Pinpoint the cell where the given text exists, returning its [X, Y] midpoint coordinate. 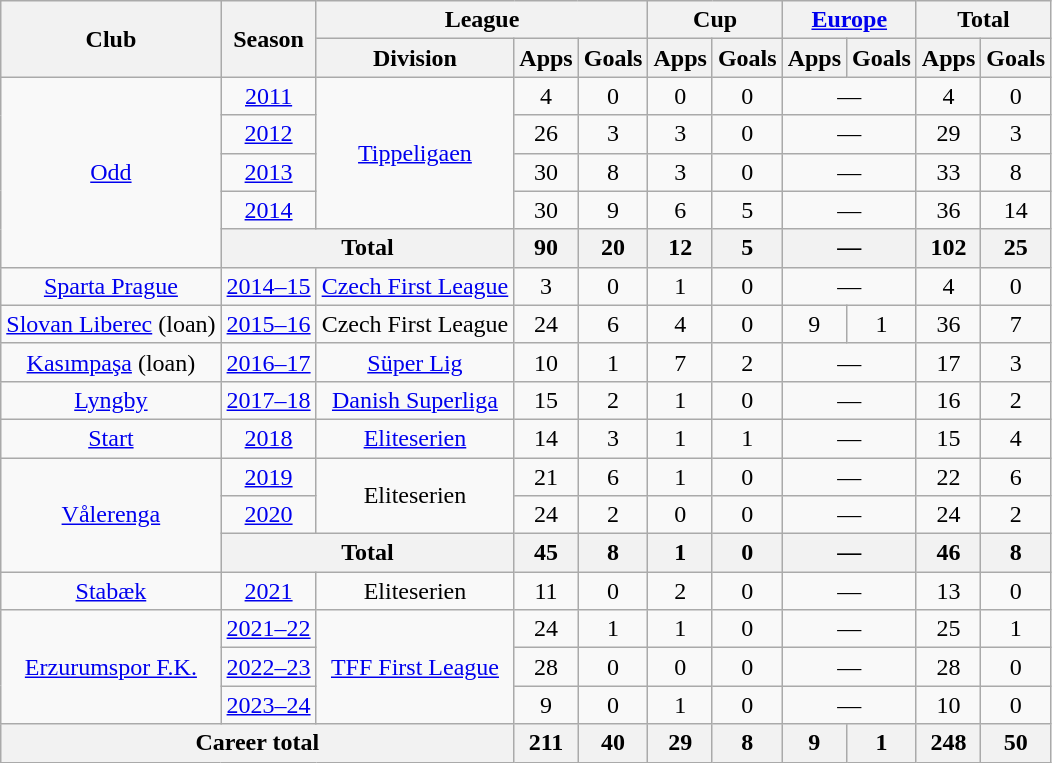
13 [948, 591]
Erzurumspor F.K. [111, 667]
102 [948, 248]
211 [546, 743]
Odd [111, 172]
2019 [268, 477]
Sparta Prague [111, 286]
2011 [268, 96]
2014 [268, 210]
2012 [268, 134]
2016–17 [268, 362]
2017–18 [268, 400]
Cup [715, 20]
2013 [268, 172]
Division [415, 58]
2021 [268, 591]
Start [111, 438]
11 [546, 591]
20 [613, 248]
50 [1016, 743]
12 [680, 248]
Kasımpaşa (loan) [111, 362]
League [482, 20]
Slovan Liberec (loan) [111, 324]
2023–24 [268, 705]
248 [948, 743]
40 [613, 743]
33 [948, 172]
2014–15 [268, 286]
Club [111, 39]
90 [546, 248]
Lyngby [111, 400]
22 [948, 477]
2021–22 [268, 629]
Vålerenga [111, 515]
2022–23 [268, 667]
Danish Superliga [415, 400]
TFF First League [415, 667]
45 [546, 553]
17 [948, 362]
2015–16 [268, 324]
2018 [268, 438]
2020 [268, 515]
Season [268, 39]
46 [948, 553]
Career total [258, 743]
26 [546, 134]
Tippeligaen [415, 153]
Stabæk [111, 591]
21 [546, 477]
16 [948, 400]
Europe [849, 20]
Süper Lig [415, 362]
